Scan for the cell matching the given text and deliver its [x, y] coordinate at center. 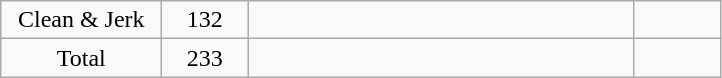
132 [205, 20]
233 [205, 58]
Total [82, 58]
Clean & Jerk [82, 20]
